Capture the cell that displays the provided text and extract its (x, y) central coordinate. 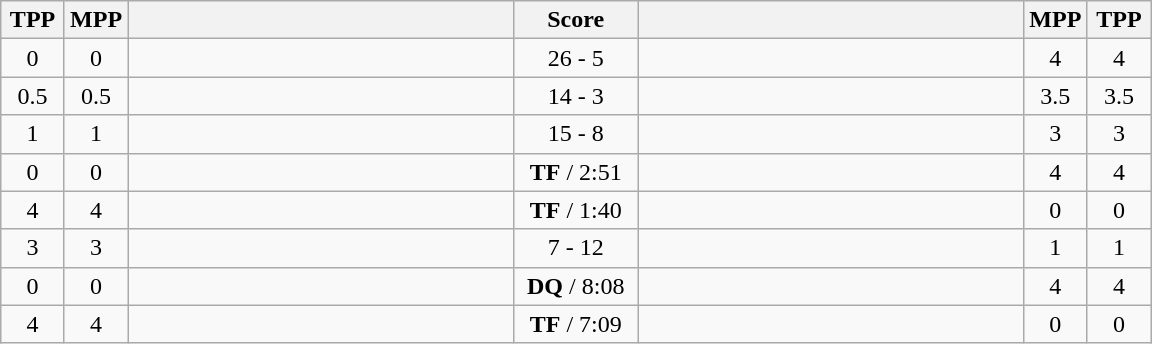
DQ / 8:08 (576, 286)
26 - 5 (576, 58)
Score (576, 20)
14 - 3 (576, 96)
TF / 7:09 (576, 324)
15 - 8 (576, 134)
TF / 1:40 (576, 210)
TF / 2:51 (576, 172)
7 - 12 (576, 248)
